Provide the (X, Y) coordinate of the cell's center where the given text is located.  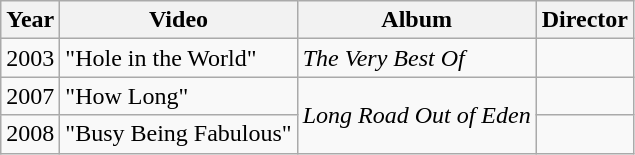
Album (416, 20)
2008 (30, 134)
Long Road Out of Eden (416, 115)
2007 (30, 96)
"Hole in the World" (178, 58)
Director (584, 20)
"How Long" (178, 96)
2003 (30, 58)
"Busy Being Fabulous" (178, 134)
Year (30, 20)
The Very Best Of (416, 58)
Video (178, 20)
